Determine the (x, y) coordinate at the center of the cell enclosing the given text.  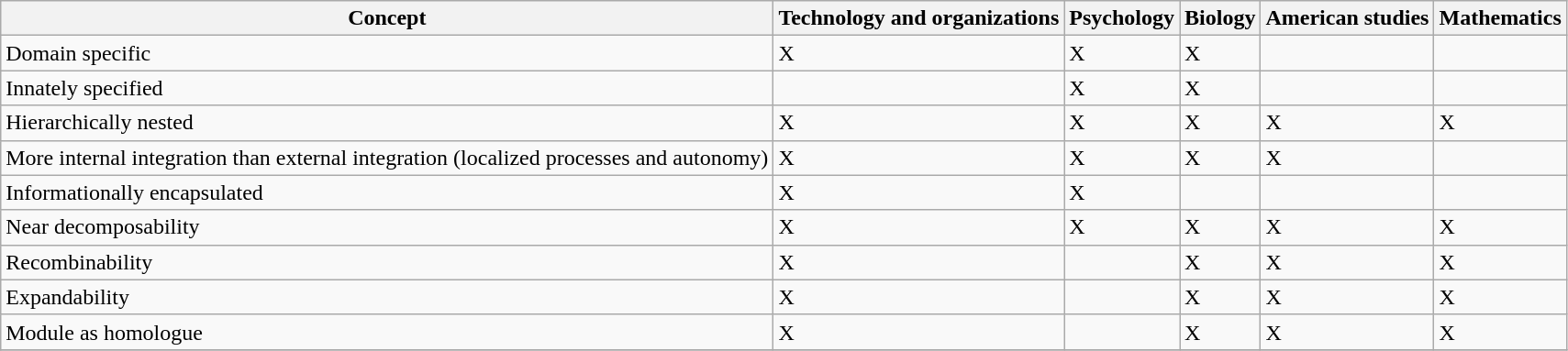
Informationally encapsulated (387, 192)
Hierarchically nested (387, 123)
Recombinability (387, 262)
Mathematics (1500, 18)
American studies (1347, 18)
Module as homologue (387, 332)
Biology (1220, 18)
Concept (387, 18)
Technology and organizations (919, 18)
Psychology (1122, 18)
Expandability (387, 297)
Innately specified (387, 88)
Near decomposability (387, 227)
More internal integration than external integration (localized processes and autonomy) (387, 158)
Domain specific (387, 53)
